For the text-containing cell, return its midpoint in [x, y] coordinate format. 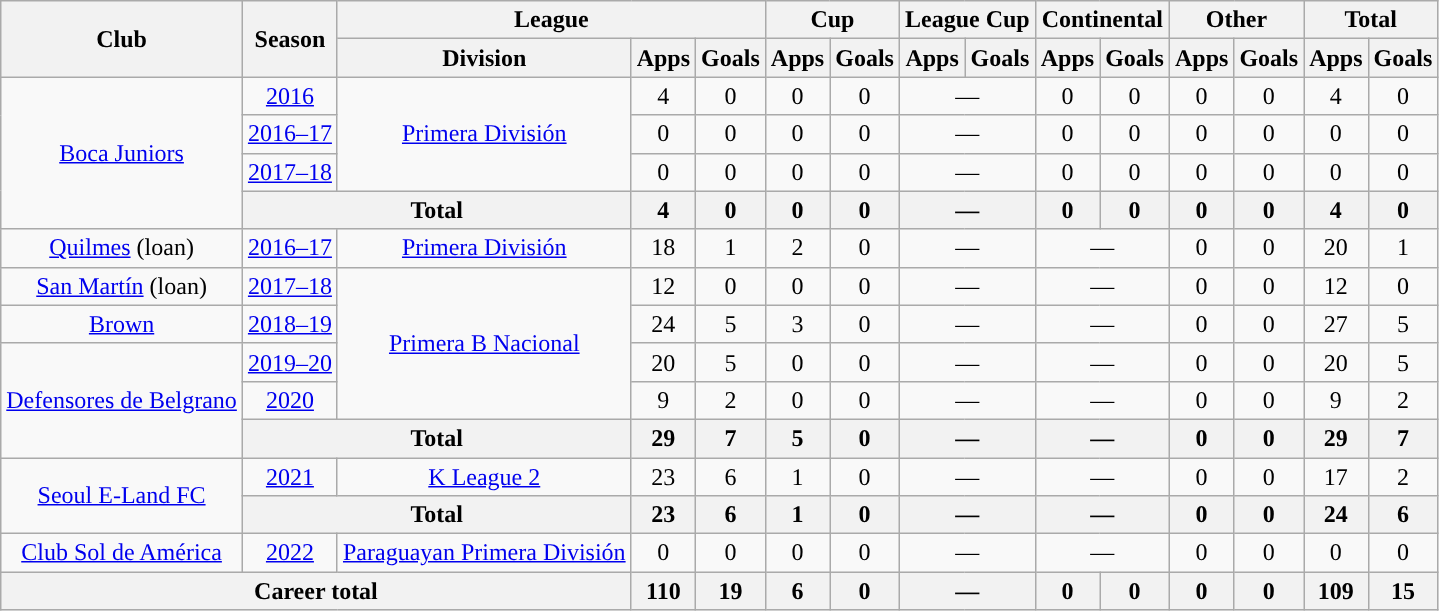
Boca Juniors [122, 153]
18 [663, 248]
15 [1403, 591]
Career total [316, 591]
League Cup [967, 20]
2020 [290, 400]
Club [122, 39]
Club Sol de América [122, 553]
110 [663, 591]
Division [484, 58]
2018–19 [290, 324]
Season [290, 39]
Defensores de Belgrano [122, 400]
Quilmes (loan) [122, 248]
Primera B Nacional [484, 343]
Continental [1102, 20]
Other [1236, 20]
Seoul E-Land FC [122, 496]
3 [797, 324]
Cup [832, 20]
San Martín (loan) [122, 286]
2021 [290, 477]
27 [1336, 324]
19 [731, 591]
League [551, 20]
K League 2 [484, 477]
Brown [122, 324]
17 [1336, 477]
109 [1336, 591]
Paraguayan Primera División [484, 553]
2016 [290, 96]
2022 [290, 553]
2019–20 [290, 362]
